Scan for the cell matching the given text and deliver its (X, Y) coordinate at center. 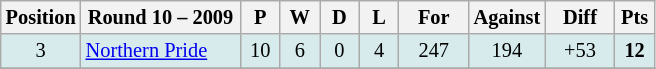
Diff (580, 17)
W (300, 17)
Northern Pride (161, 51)
D (340, 17)
194 (508, 51)
4 (379, 51)
6 (300, 51)
12 (635, 51)
10 (260, 51)
247 (434, 51)
Round 10 – 2009 (161, 17)
P (260, 17)
0 (340, 51)
For (434, 17)
+53 (580, 51)
Against (508, 17)
L (379, 17)
Pts (635, 17)
3 (41, 51)
Position (41, 17)
